Detect which cell encompasses the target text, then output its [x, y] center coordinate. 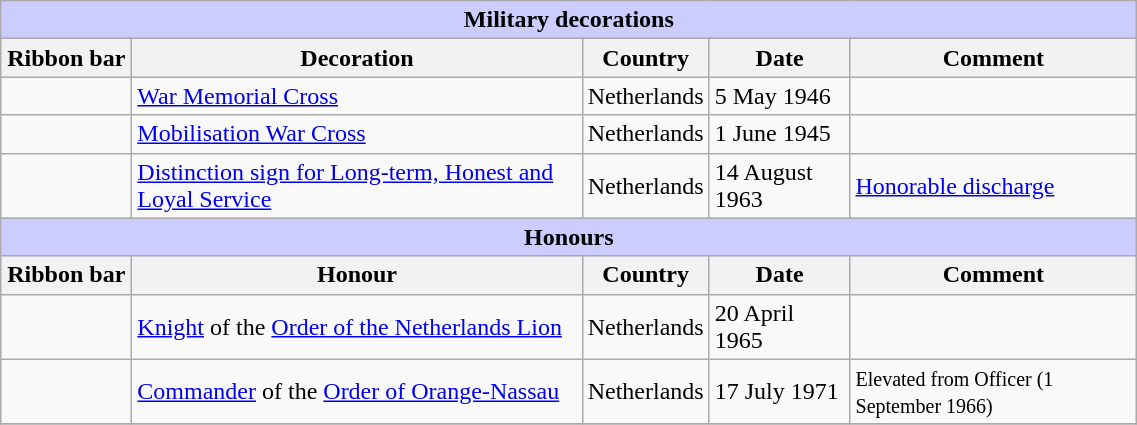
20 April 1965 [780, 326]
Knight of the Order of the Netherlands Lion [357, 326]
Elevated from Officer (1 September 1966) [994, 392]
Military decorations [569, 20]
War Memorial Cross [357, 96]
Distinction sign for Long-term, Honest and Loyal Service [357, 186]
1 June 1945 [780, 134]
Honours [569, 237]
5 May 1946 [780, 96]
14 August 1963 [780, 186]
Decoration [357, 58]
Honour [357, 275]
Commander of the Order of Orange-Nassau [357, 392]
Mobilisation War Cross [357, 134]
17 July 1971 [780, 392]
Honorable discharge [994, 186]
